Output the (X, Y) coordinate of the center of the cell containing the given text.  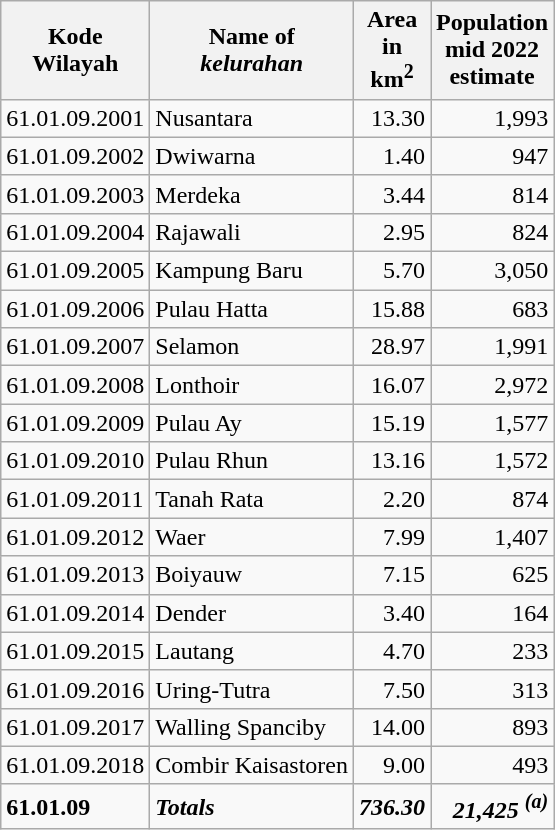
Area in km2 (392, 50)
3.40 (392, 613)
Combir Kaisastoren (252, 765)
Tanah Rata (252, 499)
13.30 (392, 118)
61.01.09.2012 (76, 537)
7.50 (392, 689)
Uring-Tutra (252, 689)
Merdeka (252, 194)
Walling Spanciby (252, 727)
15.19 (392, 423)
61.01.09.2004 (76, 232)
28.97 (392, 347)
15.88 (392, 309)
61.01.09.2014 (76, 613)
61.01.09.2011 (76, 499)
1,577 (492, 423)
5.70 (392, 271)
16.07 (392, 385)
61.01.09.2008 (76, 385)
1,572 (492, 461)
61.01.09.2016 (76, 689)
736.30 (392, 806)
1,993 (492, 118)
61.01.09.2015 (76, 651)
Name of kelurahan (252, 50)
Populationmid 2022estimate (492, 50)
61.01.09.2003 (76, 194)
2.95 (392, 232)
14.00 (392, 727)
814 (492, 194)
1.40 (392, 156)
1,991 (492, 347)
874 (492, 499)
61.01.09.2006 (76, 309)
Nusantara (252, 118)
Lonthoir (252, 385)
Boiyauw (252, 575)
Dender (252, 613)
7.99 (392, 537)
164 (492, 613)
61.01.09.2010 (76, 461)
493 (492, 765)
61.01.09.2007 (76, 347)
7.15 (392, 575)
Pulau Ay (252, 423)
2,972 (492, 385)
893 (492, 727)
3.44 (392, 194)
Pulau Rhun (252, 461)
2.20 (392, 499)
Waer (252, 537)
Dwiwarna (252, 156)
1,407 (492, 537)
61.01.09 (76, 806)
233 (492, 651)
13.16 (392, 461)
625 (492, 575)
61.01.09.2009 (76, 423)
313 (492, 689)
21,425 (a) (492, 806)
824 (492, 232)
Rajawali (252, 232)
Kode Wilayah (76, 50)
61.01.09.2002 (76, 156)
9.00 (392, 765)
Pulau Hatta (252, 309)
3,050 (492, 271)
61.01.09.2018 (76, 765)
683 (492, 309)
Totals (252, 806)
4.70 (392, 651)
61.01.09.2013 (76, 575)
Selamon (252, 347)
61.01.09.2005 (76, 271)
Lautang (252, 651)
947 (492, 156)
Kampung Baru (252, 271)
61.01.09.2001 (76, 118)
61.01.09.2017 (76, 727)
